Extract the [x, y] coordinate from the center of the cell holding the provided text.  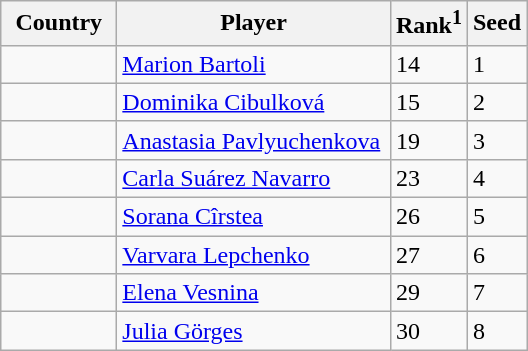
Seed [496, 24]
3 [496, 140]
Varvara Lepchenko [254, 255]
Rank1 [428, 24]
Anastasia Pavlyuchenkova [254, 140]
Dominika Cibulková [254, 102]
Elena Vesnina [254, 293]
23 [428, 178]
6 [496, 255]
Julia Görges [254, 331]
30 [428, 331]
Carla Suárez Navarro [254, 178]
5 [496, 217]
Sorana Cîrstea [254, 217]
1 [496, 64]
27 [428, 255]
26 [428, 217]
4 [496, 178]
7 [496, 293]
Player [254, 24]
14 [428, 64]
Marion Bartoli [254, 64]
Country [59, 24]
2 [496, 102]
19 [428, 140]
8 [496, 331]
15 [428, 102]
29 [428, 293]
